Output the (x, y) coordinate of the center of the cell containing the given text.  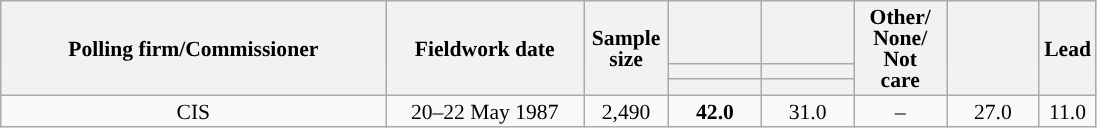
Polling firm/Commissioner (194, 48)
42.0 (716, 110)
Sample size (626, 48)
31.0 (808, 110)
20–22 May 1987 (485, 110)
– (900, 110)
11.0 (1068, 110)
27.0 (992, 110)
Fieldwork date (485, 48)
Lead (1068, 48)
2,490 (626, 110)
Other/None/Notcare (900, 48)
CIS (194, 110)
